Search for the cell housing the specified text and yield its [x, y] center coordinate. 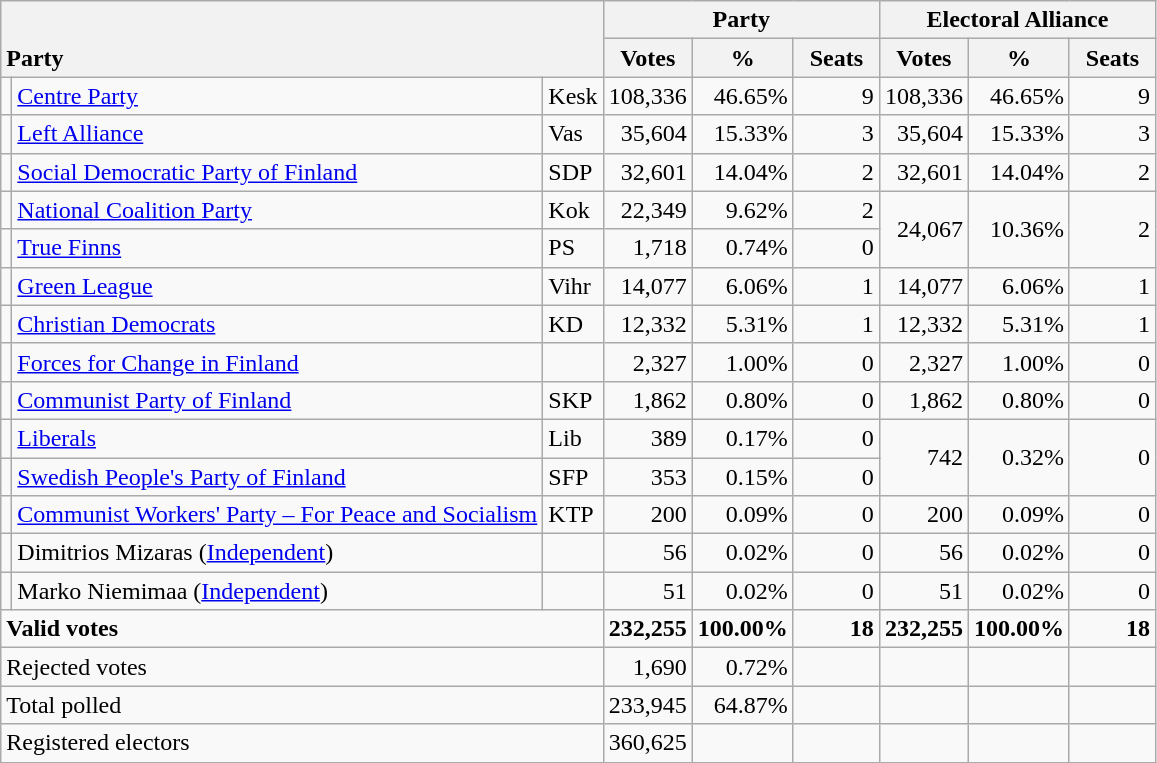
353 [648, 477]
0.15% [742, 477]
22,349 [648, 210]
10.36% [1018, 229]
Forces for Change in Finland [278, 362]
Dimitrios Mizaras (Independent) [278, 553]
Kesk [573, 96]
Lib [573, 438]
Centre Party [278, 96]
Marko Niemimaa (Independent) [278, 591]
True Finns [278, 248]
Communist Workers' Party – For Peace and Socialism [278, 515]
SFP [573, 477]
0.32% [1018, 457]
9.62% [742, 210]
Left Alliance [278, 134]
64.87% [742, 705]
24,067 [924, 229]
Total polled [302, 705]
1,718 [648, 248]
Rejected votes [302, 667]
1,690 [648, 667]
233,945 [648, 705]
Vihr [573, 286]
Social Democratic Party of Finland [278, 172]
Kok [573, 210]
KTP [573, 515]
0.72% [742, 667]
Communist Party of Finland [278, 400]
0.74% [742, 248]
National Coalition Party [278, 210]
742 [924, 457]
Electoral Alliance [1017, 20]
Green League [278, 286]
KD [573, 324]
360,625 [648, 743]
Valid votes [302, 629]
SDP [573, 172]
0.17% [742, 438]
Swedish People's Party of Finland [278, 477]
389 [648, 438]
Registered electors [302, 743]
SKP [573, 400]
Christian Democrats [278, 324]
PS [573, 248]
Liberals [278, 438]
Vas [573, 134]
